Provide the [x, y] coordinate of the cell's center where the given text is located.  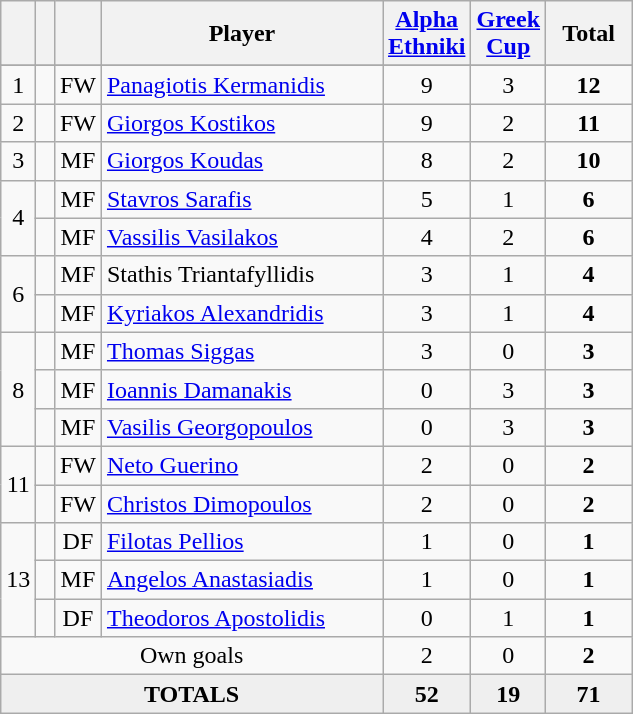
Kyriakos Alexandridis [242, 313]
Filotas Pellios [242, 542]
Player [242, 34]
Theodoros Apostolidis [242, 618]
Greek Cup [508, 34]
19 [508, 694]
Stavros Sarafis [242, 199]
71 [589, 694]
Alpha Ethniki [426, 34]
Angelos Anastasiadis [242, 580]
Neto Guerino [242, 465]
TOTALS [192, 694]
Vasilis Georgopoulos [242, 427]
Vassilis Vasilakos [242, 237]
Giorgos Koudas [242, 161]
10 [589, 161]
Total [589, 34]
Own goals [192, 656]
Thomas Siggas [242, 351]
52 [426, 694]
Ioannis Damanakis [242, 389]
5 [426, 199]
Stathis Triantafyllidis [242, 275]
Giorgos Kostikos [242, 123]
Panagiotis Kermanidis [242, 85]
12 [589, 85]
Christos Dimopoulos [242, 503]
13 [18, 580]
